Identify which cell holds the provided text, then report its [x, y] central coordinate. 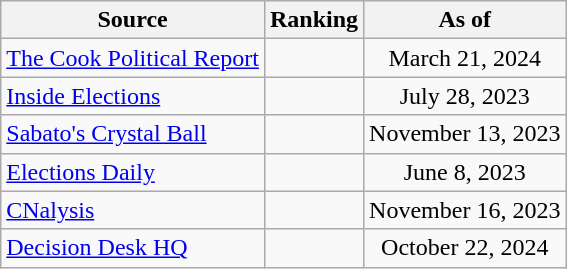
The Cook Political Report [133, 58]
June 8, 2023 [465, 172]
Decision Desk HQ [133, 248]
Elections Daily [133, 172]
Source [133, 20]
July 28, 2023 [465, 96]
November 16, 2023 [465, 210]
CNalysis [133, 210]
October 22, 2024 [465, 248]
Sabato's Crystal Ball [133, 134]
As of [465, 20]
Inside Elections [133, 96]
November 13, 2023 [465, 134]
March 21, 2024 [465, 58]
Ranking [314, 20]
